For the text-containing cell, return its midpoint in (X, Y) coordinate format. 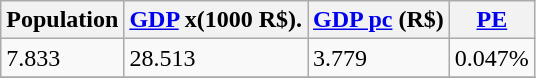
0.047% (492, 58)
Population (62, 20)
28.513 (216, 58)
GDP pc (R$) (379, 20)
PE (492, 20)
3.779 (379, 58)
GDP x(1000 R$). (216, 20)
7.833 (62, 58)
